Scan for the cell matching the given text and deliver its [x, y] coordinate at center. 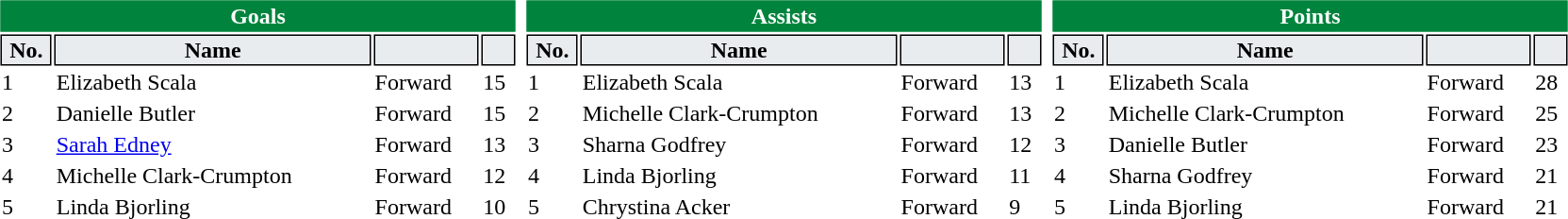
Sarah Edney [213, 144]
23 [1551, 144]
Assists [784, 15]
25 [1551, 114]
11 [1025, 177]
Goals [257, 15]
Points [1310, 15]
28 [1551, 82]
21 [1551, 177]
Linda Bjorling [739, 177]
